Pinpoint the cell where the given text exists, returning its (X, Y) midpoint coordinate. 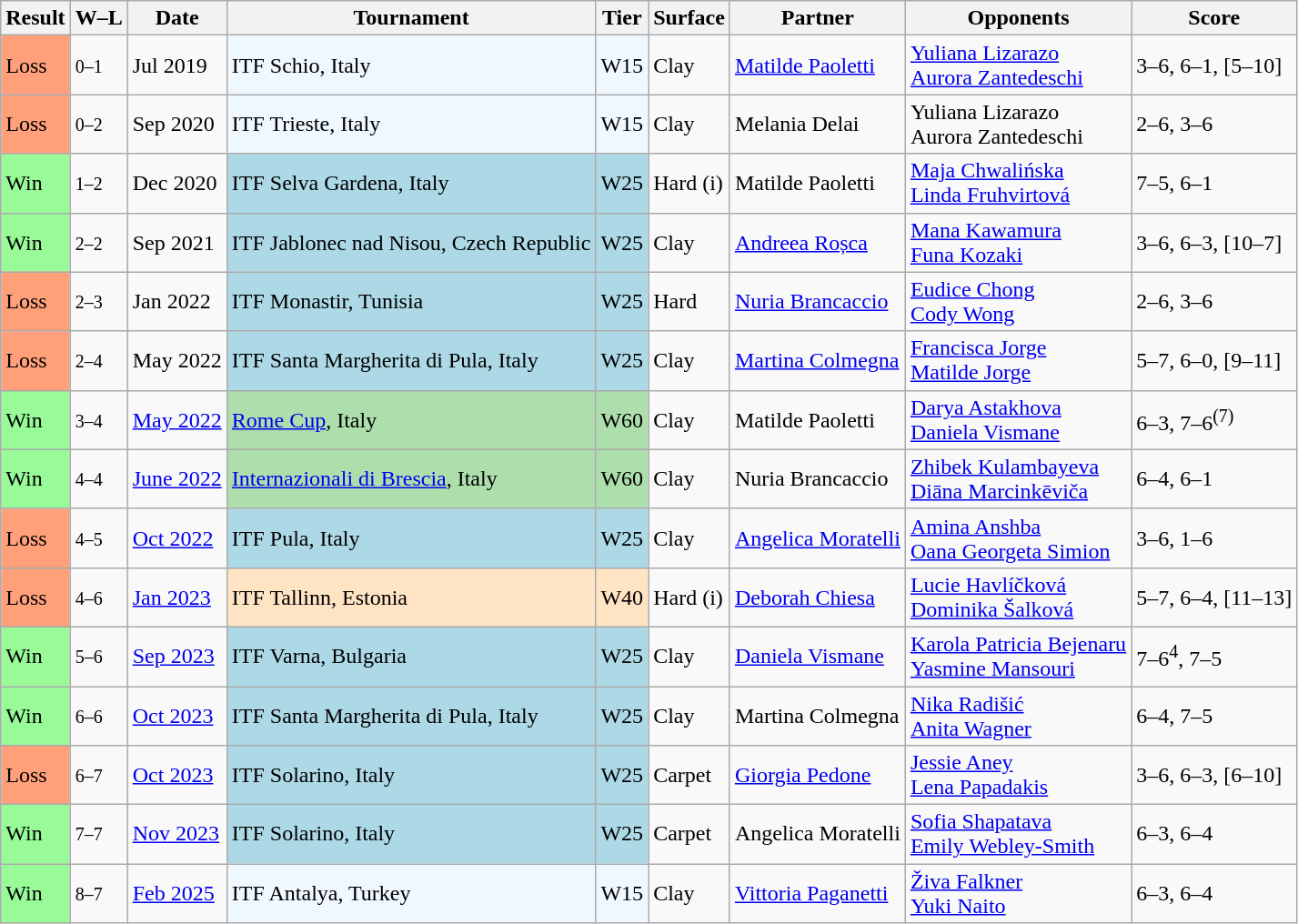
ITF Selva Gardena, Italy (411, 184)
Vittoria Paganetti (817, 893)
W–L (98, 18)
ITF Schio, Italy (411, 65)
Tier (622, 18)
Darya Astakhova Daniela Vismane (1018, 420)
ITF Trieste, Italy (411, 124)
2–2 (98, 242)
Sep 2023 (176, 657)
Nika Radišić Anita Wagner (1018, 715)
3–6, 6–3, [6–10] (1214, 775)
ITF Pula, Italy (411, 538)
W40 (622, 597)
Sofia Shapatava Emily Webley-Smith (1018, 835)
Score (1214, 18)
5–7, 6–0, [9–11] (1214, 360)
0–1 (98, 65)
Karola Patricia Bejenaru Yasmine Mansouri (1018, 657)
Dec 2020 (176, 184)
ITF Monastir, Tunisia (411, 302)
1–2 (98, 184)
Melania Delai (817, 124)
Maja Chwalińska Linda Fruhvirtová (1018, 184)
Feb 2025 (176, 893)
Tournament (411, 18)
Oct 2022 (176, 538)
4–4 (98, 478)
3–6, 1–6 (1214, 538)
Sep 2021 (176, 242)
Hard (689, 302)
ITF Tallinn, Estonia (411, 597)
6–3, 7–6(7) (1214, 420)
Jan 2023 (176, 597)
Mana Kawamura Funa Kozaki (1018, 242)
7–64, 7–5 (1214, 657)
4–5 (98, 538)
3–6, 6–3, [10–7] (1214, 242)
0–2 (98, 124)
Result (35, 18)
ITF Antalya, Turkey (411, 893)
4–6 (98, 597)
Andreea Roșca (817, 242)
Eudice Chong Cody Wong (1018, 302)
Jul 2019 (176, 65)
Nov 2023 (176, 835)
Giorgia Pedone (817, 775)
Rome Cup, Italy (411, 420)
6–6 (98, 715)
Internazionali di Brescia, Italy (411, 478)
6–4, 6–1 (1214, 478)
Date (176, 18)
5–7, 6–4, [11–13] (1214, 597)
Lucie Havlíčková Dominika Šalková (1018, 597)
Deborah Chiesa (817, 597)
5–6 (98, 657)
Jessie Aney Lena Papadakis (1018, 775)
Živa Falkner Yuki Naito (1018, 893)
Opponents (1018, 18)
Sep 2020 (176, 124)
6–7 (98, 775)
Francisca Jorge Matilde Jorge (1018, 360)
3–6, 6–1, [5–10] (1214, 65)
ITF Jablonec nad Nisou, Czech Republic (411, 242)
2–4 (98, 360)
Amina Anshba Oana Georgeta Simion (1018, 538)
Jan 2022 (176, 302)
3–4 (98, 420)
6–4, 7–5 (1214, 715)
8–7 (98, 893)
2–3 (98, 302)
ITF Varna, Bulgaria (411, 657)
Zhibek Kulambayeva Diāna Marcinkēviča (1018, 478)
Partner (817, 18)
June 2022 (176, 478)
7–7 (98, 835)
Surface (689, 18)
Daniela Vismane (817, 657)
7–5, 6–1 (1214, 184)
